Return [X, Y] of the center of cell containing provided text 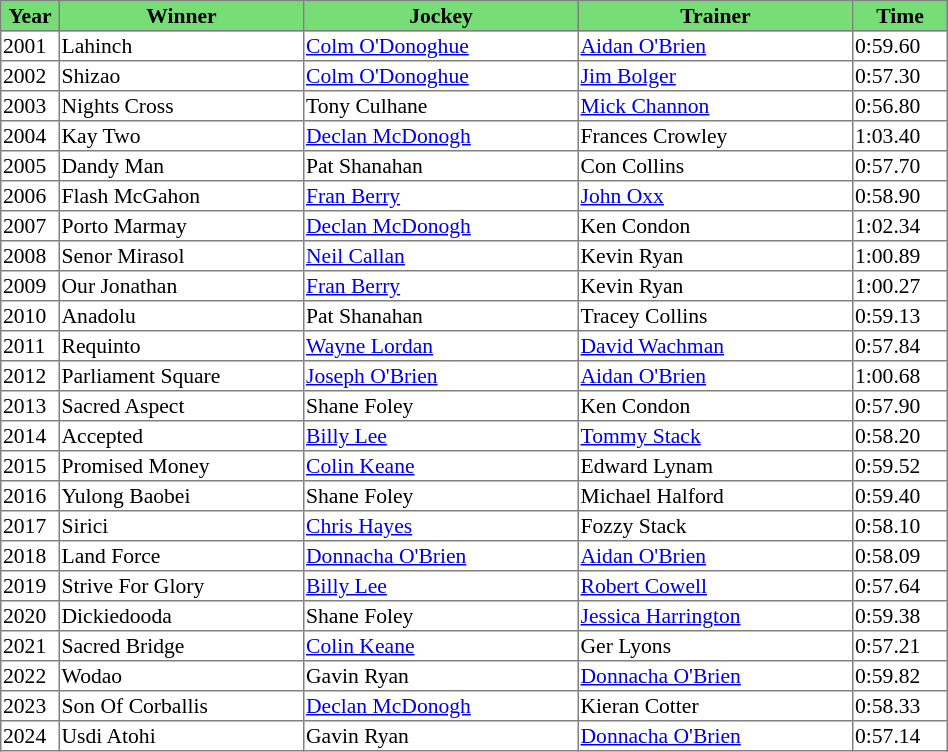
2005 [30, 166]
Con Collins [715, 166]
0:57.84 [900, 346]
2018 [30, 556]
0:59.82 [900, 676]
Parliament Square [181, 376]
1:03.40 [900, 136]
0:57.70 [900, 166]
0:58.09 [900, 556]
0:57.90 [900, 406]
2022 [30, 676]
Usdi Atohi [181, 736]
2002 [30, 76]
Sirici [181, 526]
2007 [30, 226]
2009 [30, 286]
2016 [30, 496]
1:00.89 [900, 256]
Ger Lyons [715, 646]
Robert Cowell [715, 586]
0:59.38 [900, 616]
0:59.52 [900, 466]
2019 [30, 586]
2021 [30, 646]
Wayne Lordan [441, 346]
2003 [30, 106]
Winner [181, 16]
Jessica Harrington [715, 616]
Chris Hayes [441, 526]
1:02.34 [900, 226]
Tony Culhane [441, 106]
Tommy Stack [715, 436]
2012 [30, 376]
2014 [30, 436]
2006 [30, 196]
Anadolu [181, 316]
Son Of Corballis [181, 706]
Sacred Aspect [181, 406]
Sacred Bridge [181, 646]
0:59.60 [900, 46]
2020 [30, 616]
1:00.68 [900, 376]
0:56.80 [900, 106]
0:58.10 [900, 526]
Wodao [181, 676]
2010 [30, 316]
1:00.27 [900, 286]
Kay Two [181, 136]
Neil Callan [441, 256]
0:59.40 [900, 496]
Shizao [181, 76]
Senor Mirasol [181, 256]
Trainer [715, 16]
Promised Money [181, 466]
Strive For Glory [181, 586]
2013 [30, 406]
Flash McGahon [181, 196]
Year [30, 16]
Jockey [441, 16]
0:57.14 [900, 736]
2023 [30, 706]
David Wachman [715, 346]
0:58.33 [900, 706]
0:57.30 [900, 76]
Jim Bolger [715, 76]
0:59.13 [900, 316]
Edward Lynam [715, 466]
2008 [30, 256]
0:58.20 [900, 436]
Yulong Baobei [181, 496]
Accepted [181, 436]
2001 [30, 46]
Dickiedooda [181, 616]
Tracey Collins [715, 316]
0:57.21 [900, 646]
2011 [30, 346]
2004 [30, 136]
Nights Cross [181, 106]
Time [900, 16]
2017 [30, 526]
Lahinch [181, 46]
Mick Channon [715, 106]
Michael Halford [715, 496]
2024 [30, 736]
Our Jonathan [181, 286]
Joseph O'Brien [441, 376]
0:58.90 [900, 196]
Kieran Cotter [715, 706]
Porto Marmay [181, 226]
2015 [30, 466]
Frances Crowley [715, 136]
John Oxx [715, 196]
Fozzy Stack [715, 526]
Requinto [181, 346]
0:57.64 [900, 586]
Dandy Man [181, 166]
Land Force [181, 556]
